Pinpoint the cell where the given text exists, returning its [x, y] midpoint coordinate. 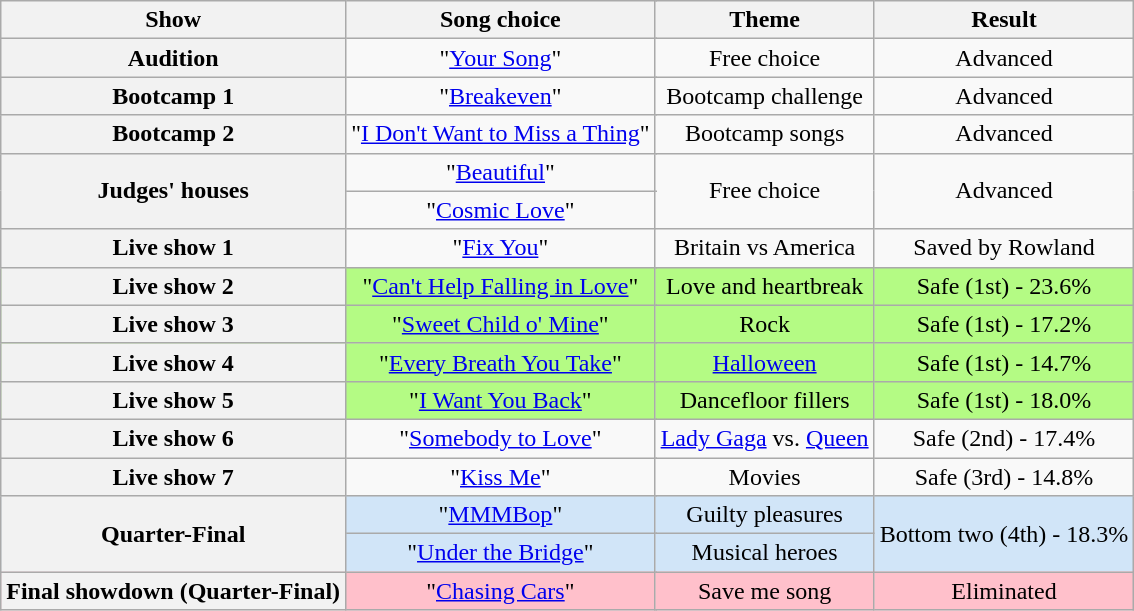
"Kiss Me" [500, 477]
Result [1004, 20]
Safe (1st) - 17.2% [1004, 324]
"Breakeven" [500, 96]
Bootcamp challenge [764, 96]
Safe (1st) - 14.7% [1004, 362]
Audition [174, 58]
"Every Breath You Take" [500, 362]
Musical heroes [764, 553]
"Cosmic Love" [500, 210]
Safe (2nd) - 17.4% [1004, 438]
Halloween [764, 362]
"I Want You Back" [500, 400]
Guilty pleasures [764, 515]
Live show 3 [174, 324]
Love and heartbreak [764, 286]
"Beautiful" [500, 172]
"Fix You" [500, 248]
"Somebody to Love" [500, 438]
Judges' houses [174, 191]
Live show 4 [174, 362]
"Under the Bridge" [500, 553]
Bottom two (4th) - 18.3% [1004, 534]
Britain vs America [764, 248]
Final showdown (Quarter-Final) [174, 591]
Saved by Rowland [1004, 248]
Safe (1st) - 23.6% [1004, 286]
Live show 6 [174, 438]
Bootcamp 1 [174, 96]
Live show 5 [174, 400]
"MMMBop" [500, 515]
"Chasing Cars" [500, 591]
Bootcamp songs [764, 134]
"Your Song" [500, 58]
Save me song [764, 591]
Bootcamp 2 [174, 134]
Live show 1 [174, 248]
Theme [764, 20]
Live show 2 [174, 286]
"I Don't Want to Miss a Thing" [500, 134]
Show [174, 20]
Live show 7 [174, 477]
Movies [764, 477]
Lady Gaga vs. Queen [764, 438]
Safe (3rd) - 14.8% [1004, 477]
Rock [764, 324]
Song choice [500, 20]
Safe (1st) - 18.0% [1004, 400]
"Can't Help Falling in Love" [500, 286]
"Sweet Child o' Mine" [500, 324]
Eliminated [1004, 591]
Dancefloor fillers [764, 400]
Quarter-Final [174, 534]
